Find where the given text appears and provide that cell's center as (X, Y) coordinate. 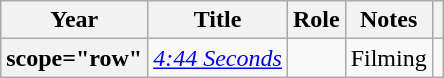
Filming (388, 58)
Role (316, 20)
4:44 Seconds (218, 58)
Year (74, 20)
Title (218, 20)
Notes (388, 20)
scope="row" (74, 58)
